Scan for the cell matching the given text and deliver its [x, y] coordinate at center. 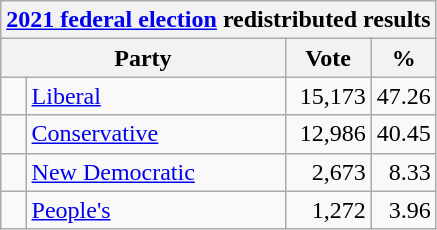
47.26 [404, 96]
8.33 [404, 172]
12,986 [328, 134]
Liberal [156, 96]
% [404, 58]
Vote [328, 58]
1,272 [328, 210]
15,173 [328, 96]
2021 federal election redistributed results [218, 20]
People's [156, 210]
2,673 [328, 172]
40.45 [404, 134]
3.96 [404, 210]
Party [143, 58]
Conservative [156, 134]
New Democratic [156, 172]
